Extract the (X, Y) coordinate from the center of the cell holding the provided text.  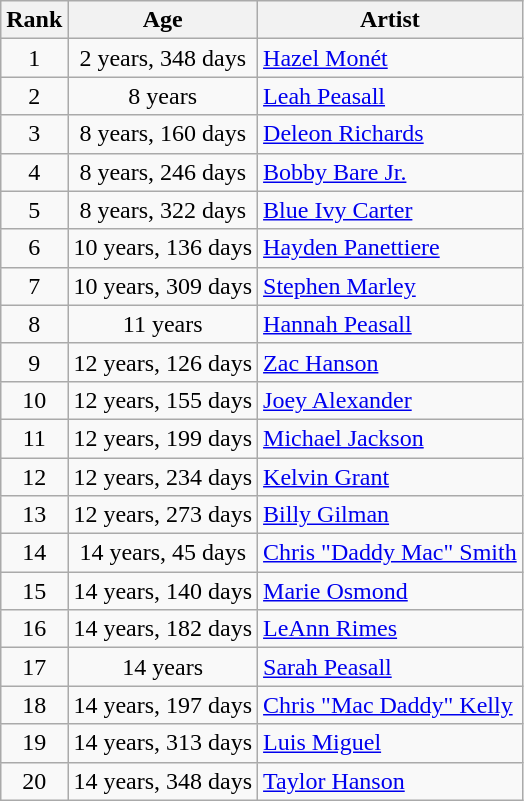
Marie Osmond (390, 591)
Taylor Hanson (390, 781)
Blue Ivy Carter (390, 210)
7 (34, 286)
Age (163, 20)
10 years, 136 days (163, 248)
Bobby Bare Jr. (390, 172)
Hannah Peasall (390, 324)
10 years, 309 days (163, 286)
8 years, 160 days (163, 134)
11 years (163, 324)
Leah Peasall (390, 96)
17 (34, 667)
14 years, 348 days (163, 781)
Chris "Daddy Mac" Smith (390, 553)
14 years, 197 days (163, 705)
14 years, 313 days (163, 743)
14 years (163, 667)
14 years, 45 days (163, 553)
Chris "Mac Daddy" Kelly (390, 705)
12 years, 155 days (163, 400)
Michael Jackson (390, 438)
Stephen Marley (390, 286)
3 (34, 134)
12 years, 199 days (163, 438)
Joey Alexander (390, 400)
5 (34, 210)
18 (34, 705)
19 (34, 743)
4 (34, 172)
Hayden Panettiere (390, 248)
LeAnn Rimes (390, 629)
Hazel Monét (390, 58)
12 years, 126 days (163, 362)
2 (34, 96)
Kelvin Grant (390, 477)
Deleon Richards (390, 134)
8 years (163, 96)
8 years, 246 days (163, 172)
14 years, 140 days (163, 591)
8 (34, 324)
20 (34, 781)
Billy Gilman (390, 515)
2 years, 348 days (163, 58)
11 (34, 438)
Zac Hanson (390, 362)
Luis Miguel (390, 743)
Artist (390, 20)
12 years, 234 days (163, 477)
14 years, 182 days (163, 629)
1 (34, 58)
8 years, 322 days (163, 210)
14 (34, 553)
16 (34, 629)
15 (34, 591)
6 (34, 248)
Rank (34, 20)
12 years, 273 days (163, 515)
13 (34, 515)
9 (34, 362)
10 (34, 400)
Sarah Peasall (390, 667)
12 (34, 477)
